Scan for the cell matching the given text and deliver its [x, y] coordinate at center. 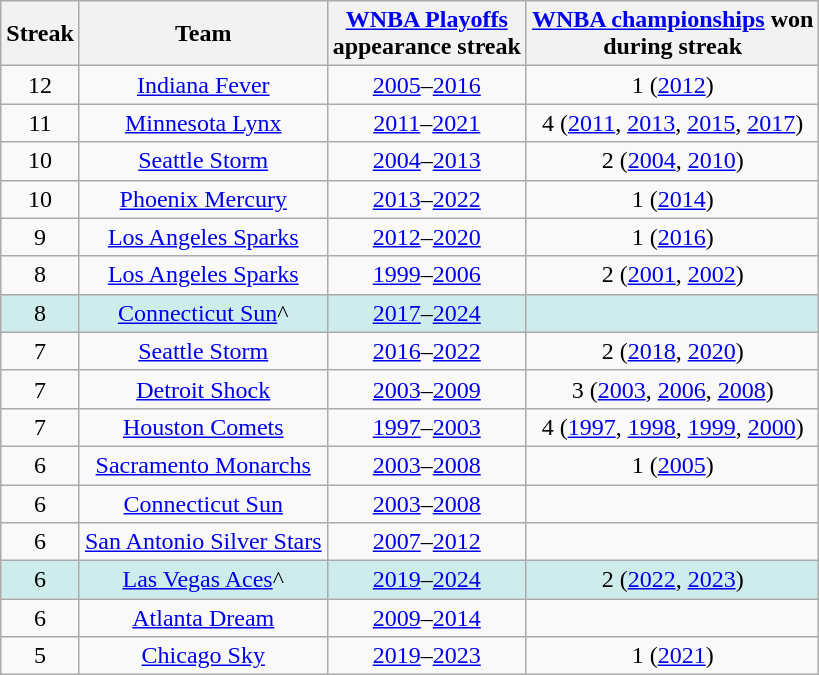
4 (1997, 1998, 1999, 2000) [672, 427]
2004–2013 [426, 161]
Chicago Sky [203, 656]
Indiana Fever [203, 85]
Connecticut Sun^ [203, 313]
1 (2012) [672, 85]
3 (2003, 2006, 2008) [672, 389]
Minnesota Lynx [203, 123]
WNBA championships wonduring streak [672, 34]
2016–2022 [426, 351]
Streak [40, 34]
1 (2014) [672, 199]
Las Vegas Aces^ [203, 580]
2019–2024 [426, 580]
San Antonio Silver Stars [203, 542]
Houston Comets [203, 427]
2 (2018, 2020) [672, 351]
2 (2004, 2010) [672, 161]
WNBA Playoffsappearance streak [426, 34]
1 (2021) [672, 656]
2007–2012 [426, 542]
Phoenix Mercury [203, 199]
1999–2006 [426, 275]
2013–2022 [426, 199]
2009–2014 [426, 618]
1 (2005) [672, 465]
1 (2016) [672, 237]
9 [40, 237]
Detroit Shock [203, 389]
2003–2009 [426, 389]
2019–2023 [426, 656]
Atlanta Dream [203, 618]
2011–2021 [426, 123]
2 (2001, 2002) [672, 275]
1997–2003 [426, 427]
11 [40, 123]
5 [40, 656]
Sacramento Monarchs [203, 465]
2 (2022, 2023) [672, 580]
2017–2024 [426, 313]
Team [203, 34]
2005–2016 [426, 85]
12 [40, 85]
4 (2011, 2013, 2015, 2017) [672, 123]
2012–2020 [426, 237]
Connecticut Sun [203, 503]
